Search for the cell housing the specified text and yield its (x, y) center coordinate. 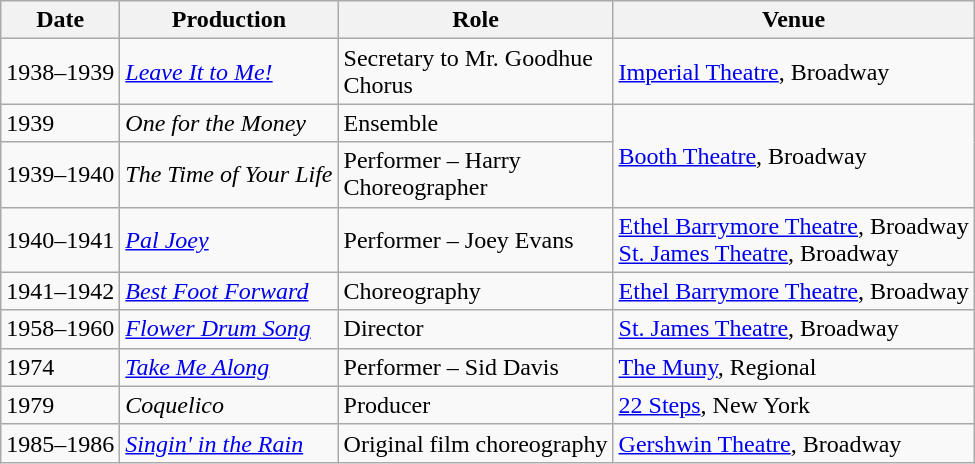
Choreography (476, 291)
Secretary to Mr. Goodhue Chorus (476, 72)
1939–1940 (60, 174)
1958–1960 (60, 329)
Take Me Along (229, 367)
Venue (794, 20)
Performer – Sid Davis (476, 367)
1939 (60, 123)
Best Foot Forward (229, 291)
St. James Theatre, Broadway (794, 329)
The Muny, Regional (794, 367)
Date (60, 20)
Ethel Barrymore Theatre, Broadway (794, 291)
Coquelico (229, 405)
The Time of Your Life (229, 174)
Role (476, 20)
Producer (476, 405)
1941–1942 (60, 291)
Production (229, 20)
1940–1941 (60, 240)
Booth Theatre, Broadway (794, 156)
Leave It to Me! (229, 72)
Director (476, 329)
Ethel Barrymore Theatre, Broadway St. James Theatre, Broadway (794, 240)
Gershwin Theatre, Broadway (794, 443)
Performer – Harry Choreographer (476, 174)
Ensemble (476, 123)
Singin' in the Rain (229, 443)
1985–1986 (60, 443)
1979 (60, 405)
1974 (60, 367)
1938–1939 (60, 72)
Original film choreography (476, 443)
Performer – Joey Evans (476, 240)
22 Steps, New York (794, 405)
One for the Money (229, 123)
Imperial Theatre, Broadway (794, 72)
Pal Joey (229, 240)
Flower Drum Song (229, 329)
